Capture the cell that displays the provided text and extract its (X, Y) central coordinate. 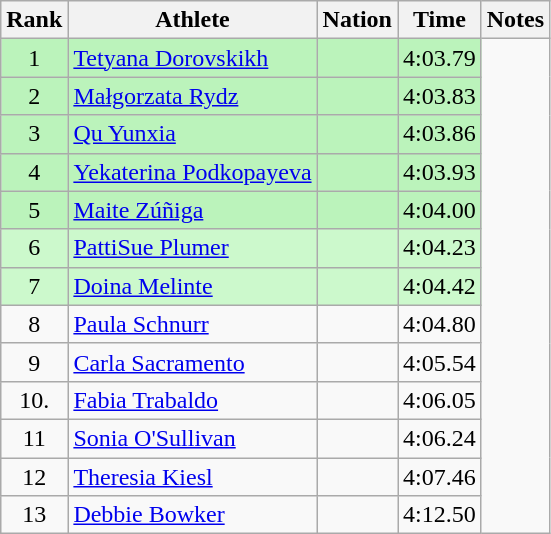
Sonia O'Sullivan (192, 438)
4:03.83 (440, 96)
Theresia Kiesl (192, 477)
4:04.42 (440, 286)
Małgorzata Rydz (192, 96)
Doina Melinte (192, 286)
1 (34, 58)
Time (440, 20)
Athlete (192, 20)
4:05.54 (440, 362)
Fabia Trabaldo (192, 400)
4:03.86 (440, 134)
Notes (515, 20)
2 (34, 96)
Tetyana Dorovskikh (192, 58)
11 (34, 438)
Yekaterina Podkopayeva (192, 172)
4:06.05 (440, 400)
Maite Zúñiga (192, 210)
Rank (34, 20)
4:04.80 (440, 324)
4:04.00 (440, 210)
4:04.23 (440, 248)
6 (34, 248)
9 (34, 362)
13 (34, 515)
Nation (357, 20)
4:07.46 (440, 477)
3 (34, 134)
7 (34, 286)
12 (34, 477)
10. (34, 400)
Qu Yunxia (192, 134)
4:06.24 (440, 438)
Debbie Bowker (192, 515)
5 (34, 210)
4:03.79 (440, 58)
Carla Sacramento (192, 362)
4:12.50 (440, 515)
Paula Schnurr (192, 324)
PattiSue Plumer (192, 248)
8 (34, 324)
4 (34, 172)
4:03.93 (440, 172)
